Locate the cell with the specified text and output its [X, Y] center coordinate. 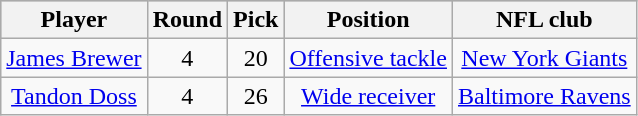
Offensive tackle [368, 58]
20 [256, 58]
Player [74, 20]
Baltimore Ravens [544, 96]
26 [256, 96]
New York Giants [544, 58]
Tandon Doss [74, 96]
James Brewer [74, 58]
Round [187, 20]
NFL club [544, 20]
Position [368, 20]
Pick [256, 20]
Wide receiver [368, 96]
